For the text-containing cell, return its midpoint in (X, Y) coordinate format. 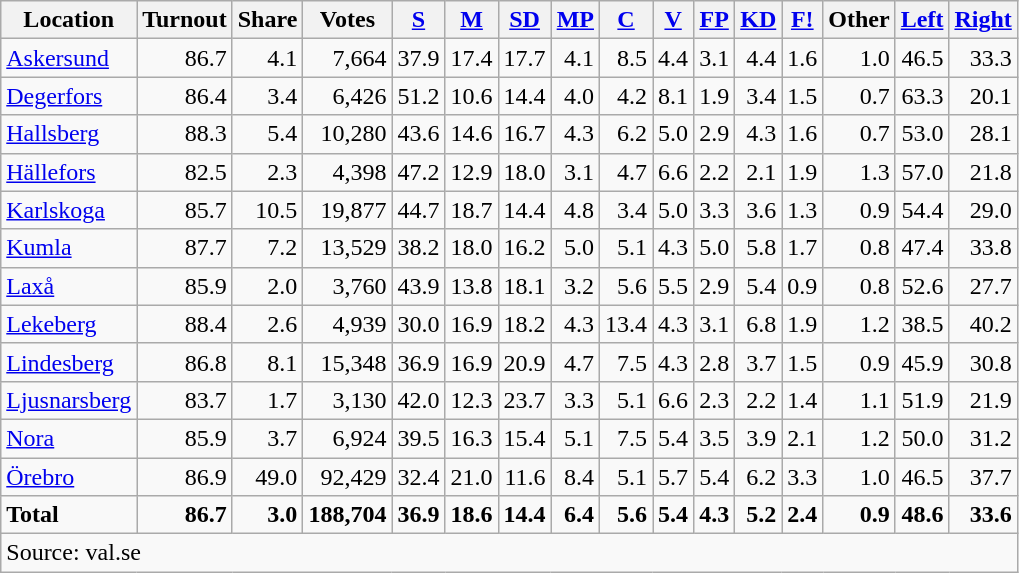
C (626, 20)
21.9 (983, 400)
32.4 (418, 477)
63.3 (922, 96)
43.9 (418, 286)
Lekeberg (69, 324)
20.9 (524, 362)
V (674, 20)
Laxå (69, 286)
51.2 (418, 96)
37.7 (983, 477)
7,664 (348, 58)
Source: val.se (510, 553)
Degerfors (69, 96)
42.0 (418, 400)
2.8 (714, 362)
Karlskoga (69, 210)
5.2 (758, 515)
6,426 (348, 96)
11.6 (524, 477)
18.2 (524, 324)
30.0 (418, 324)
20.1 (983, 96)
18.1 (524, 286)
18.6 (472, 515)
Lindesberg (69, 362)
45.9 (922, 362)
38.5 (922, 324)
5.7 (674, 477)
88.4 (185, 324)
SD (524, 20)
Ljusnarsberg (69, 400)
54.4 (922, 210)
4.2 (626, 96)
Hällefors (69, 172)
15.4 (524, 438)
FP (714, 20)
3.5 (714, 438)
3.2 (575, 286)
37.9 (418, 58)
Örebro (69, 477)
17.4 (472, 58)
47.4 (922, 248)
83.7 (185, 400)
12.3 (472, 400)
43.6 (418, 134)
49.0 (268, 477)
8.5 (626, 58)
87.7 (185, 248)
44.7 (418, 210)
KD (758, 20)
Turnout (185, 20)
2.4 (802, 515)
Left (922, 20)
47.2 (418, 172)
Right (983, 20)
2.6 (268, 324)
27.7 (983, 286)
8.4 (575, 477)
40.2 (983, 324)
33.3 (983, 58)
188,704 (348, 515)
3.9 (758, 438)
86.8 (185, 362)
6.4 (575, 515)
3,130 (348, 400)
6,924 (348, 438)
85.7 (185, 210)
13,529 (348, 248)
10,280 (348, 134)
7.2 (268, 248)
Kumla (69, 248)
52.6 (922, 286)
10.6 (472, 96)
30.8 (983, 362)
29.0 (983, 210)
15,348 (348, 362)
Total (69, 515)
16.2 (524, 248)
2.0 (268, 286)
M (472, 20)
4.8 (575, 210)
5.5 (674, 286)
10.5 (268, 210)
F! (802, 20)
5.8 (758, 248)
48.6 (922, 515)
3.6 (758, 210)
4,939 (348, 324)
33.6 (983, 515)
Hallsberg (69, 134)
1.1 (859, 400)
12.9 (472, 172)
Share (268, 20)
17.7 (524, 58)
92,429 (348, 477)
33.8 (983, 248)
Location (69, 20)
14.6 (472, 134)
S (418, 20)
86.9 (185, 477)
Nora (69, 438)
50.0 (922, 438)
53.0 (922, 134)
1.4 (802, 400)
Votes (348, 20)
16.7 (524, 134)
82.5 (185, 172)
13.4 (626, 324)
86.4 (185, 96)
57.0 (922, 172)
6.8 (758, 324)
88.3 (185, 134)
3,760 (348, 286)
13.8 (472, 286)
28.1 (983, 134)
21.8 (983, 172)
3.0 (268, 515)
38.2 (418, 248)
18.7 (472, 210)
16.3 (472, 438)
21.0 (472, 477)
39.5 (418, 438)
Askersund (69, 58)
31.2 (983, 438)
MP (575, 20)
23.7 (524, 400)
Other (859, 20)
4.0 (575, 96)
19,877 (348, 210)
4,398 (348, 172)
51.9 (922, 400)
